Find where the given text appears and provide that cell's center as [X, Y] coordinate. 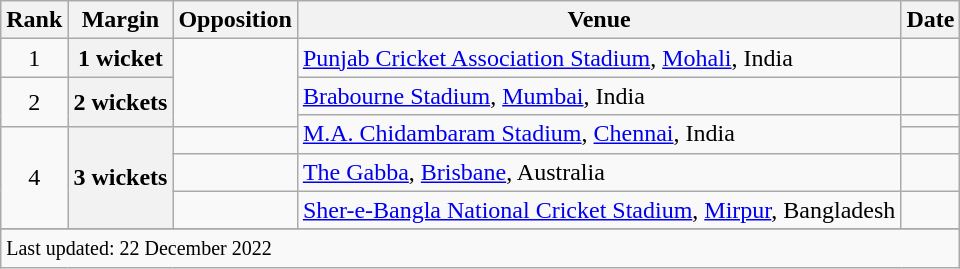
4 [34, 178]
Last updated: 22 December 2022 [480, 248]
Rank [34, 20]
M.A. Chidambaram Stadium, Chennai, India [598, 134]
Opposition [235, 20]
The Gabba, Brisbane, Australia [598, 172]
2 wickets [120, 102]
Sher-e-Bangla National Cricket Stadium, Mirpur, Bangladesh [598, 210]
2 [34, 102]
Margin [120, 20]
1 wicket [120, 58]
Date [930, 20]
Venue [598, 20]
1 [34, 58]
Brabourne Stadium, Mumbai, India [598, 96]
3 wickets [120, 178]
Punjab Cricket Association Stadium, Mohali, India [598, 58]
